Locate the cell with the specified text and output its (X, Y) center coordinate. 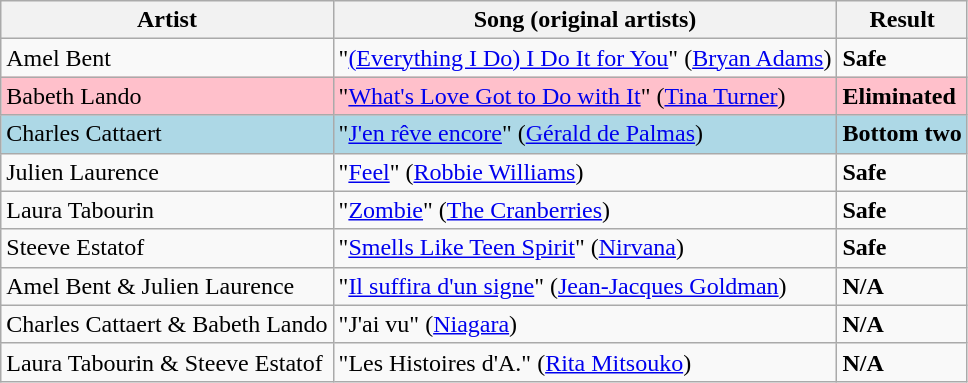
"J'en rêve encore" (Gérald de Palmas) (585, 134)
Steeve Estatof (167, 248)
Amel Bent (167, 58)
Bottom two (902, 134)
Laura Tabourin & Steeve Estatof (167, 362)
Artist (167, 20)
"(Everything I Do) I Do It for You" (Bryan Adams) (585, 58)
Song (original artists) (585, 20)
Amel Bent & Julien Laurence (167, 286)
Julien Laurence (167, 172)
Charles Cattaert (167, 134)
Result (902, 20)
"Les Histoires d'A." (Rita Mitsouko) (585, 362)
"Feel" (Robbie Williams) (585, 172)
"Smells Like Teen Spirit" (Nirvana) (585, 248)
Babeth Lando (167, 96)
"Zombie" (The Cranberries) (585, 210)
"Il suffira d'un signe" (Jean-Jacques Goldman) (585, 286)
"What's Love Got to Do with It" (Tina Turner) (585, 96)
Laura Tabourin (167, 210)
"J'ai vu" (Niagara) (585, 324)
Charles Cattaert & Babeth Lando (167, 324)
Eliminated (902, 96)
